For the text-containing cell, return its midpoint in (X, Y) coordinate format. 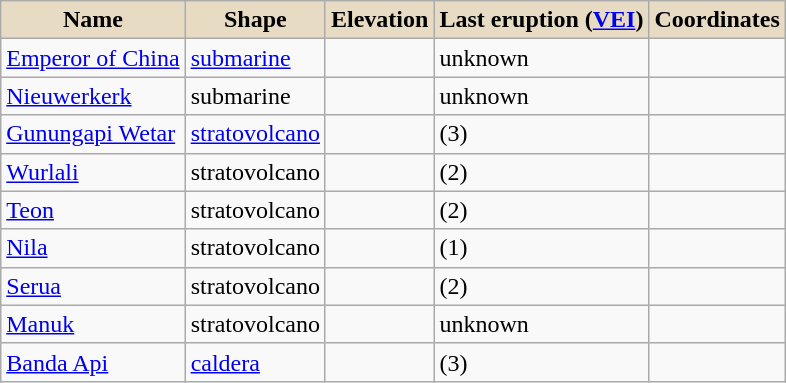
caldera (255, 362)
Shape (255, 20)
Emperor of China (93, 58)
Banda Api (93, 362)
Teon (93, 210)
Last eruption (VEI) (542, 20)
Gunungapi Wetar (93, 134)
(1) (542, 248)
Name (93, 20)
Wurlali (93, 172)
Nieuwerkerk (93, 96)
Nila (93, 248)
Elevation (379, 20)
Manuk (93, 324)
Serua (93, 286)
Coordinates (717, 20)
